Capture the cell that displays the provided text and extract its [x, y] central coordinate. 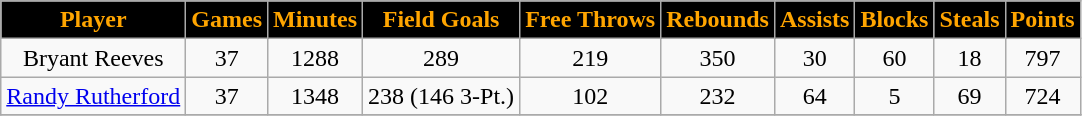
Player [94, 20]
30 [814, 58]
232 [718, 96]
102 [590, 96]
18 [970, 58]
797 [1042, 58]
60 [894, 58]
1288 [316, 58]
350 [718, 58]
5 [894, 96]
Assists [814, 20]
Steals [970, 20]
64 [814, 96]
Bryant Reeves [94, 58]
289 [442, 58]
1348 [316, 96]
Rebounds [718, 20]
69 [970, 96]
219 [590, 58]
Minutes [316, 20]
Field Goals [442, 20]
Games [227, 20]
Blocks [894, 20]
238 (146 3-Pt.) [442, 96]
Randy Rutherford [94, 96]
Free Throws [590, 20]
Points [1042, 20]
724 [1042, 96]
